Output the [X, Y] coordinate of the center of the cell containing the given text.  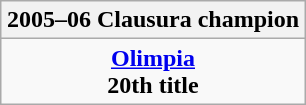
2005–06 Clausura champion [152, 20]
Olimpia20th title [152, 72]
